Identify which cell holds the provided text, then report its [x, y] central coordinate. 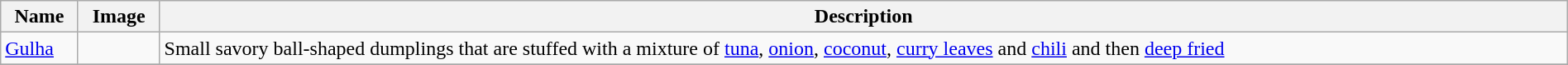
Description [863, 17]
Image [119, 17]
Small savory ball-shaped dumplings that are stuffed with a mixture of tuna, onion, coconut, curry leaves and chili and then deep fried [863, 48]
Gulha [40, 48]
Name [40, 17]
